Pinpoint the cell where the given text exists, returning its [x, y] midpoint coordinate. 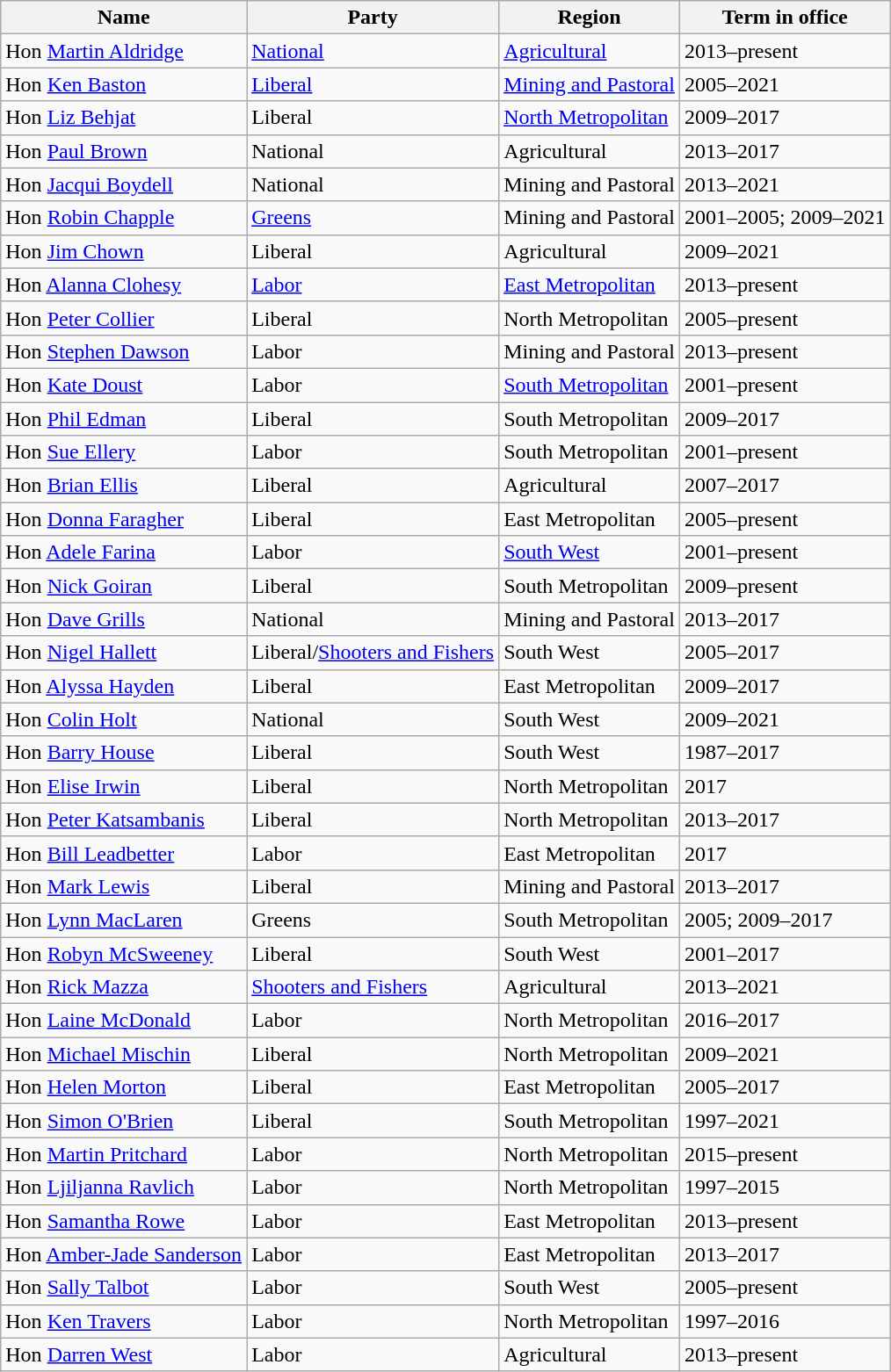
Hon Nick Goiran [124, 586]
Hon Simon O'Brien [124, 1121]
1987–2017 [785, 753]
2016–2017 [785, 1021]
Hon Ken Travers [124, 1321]
2007–2017 [785, 486]
Hon Jacqui Boydell [124, 184]
Hon Peter Collier [124, 318]
Hon Stephen Dawson [124, 351]
1997–2016 [785, 1321]
Name [124, 18]
Hon Rick Mazza [124, 987]
Hon Amber-Jade Sanderson [124, 1254]
Hon Alanna Clohesy [124, 285]
Hon Mark Lewis [124, 886]
Hon Colin Holt [124, 719]
Hon Adele Farina [124, 552]
2005; 2009–2017 [785, 920]
Hon Bill Leadbetter [124, 853]
Hon Paul Brown [124, 151]
Hon Sally Talbot [124, 1288]
Hon Ken Baston [124, 84]
Party [373, 18]
Hon Sue Ellery [124, 452]
Shooters and Fishers [373, 987]
Hon Peter Katsambanis [124, 820]
Hon Laine McDonald [124, 1021]
Hon Alyssa Hayden [124, 686]
Hon Michael Mischin [124, 1054]
Hon Lynn MacLaren [124, 920]
2001–2005; 2009–2021 [785, 218]
Hon Robyn McSweeney [124, 953]
Hon Nigel Hallett [124, 653]
Hon Robin Chapple [124, 218]
1997–2015 [785, 1188]
Hon Helen Morton [124, 1087]
Hon Martin Aldridge [124, 51]
Liberal/Shooters and Fishers [373, 653]
Hon Dave Grills [124, 619]
Term in office [785, 18]
Hon Barry House [124, 753]
Hon Samantha Rowe [124, 1221]
2001–2017 [785, 953]
Hon Brian Ellis [124, 486]
1997–2021 [785, 1121]
Hon Kate Doust [124, 385]
2005–2021 [785, 84]
Hon Ljiljanna Ravlich [124, 1188]
Hon Donna Faragher [124, 519]
Hon Phil Edman [124, 419]
Region [590, 18]
Hon Liz Behjat [124, 118]
2015–present [785, 1154]
2009–present [785, 586]
Hon Martin Pritchard [124, 1154]
Hon Darren West [124, 1354]
Hon Jim Chown [124, 251]
Hon Elise Irwin [124, 786]
